Search for the cell housing the specified text and yield its [x, y] center coordinate. 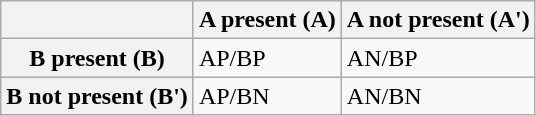
AP/BP [267, 58]
A not present (A') [438, 20]
AN/BN [438, 96]
B not present (B') [98, 96]
A present (A) [267, 20]
B present (B) [98, 58]
AN/BP [438, 58]
AP/BN [267, 96]
